Capture the cell that displays the provided text and extract its (x, y) central coordinate. 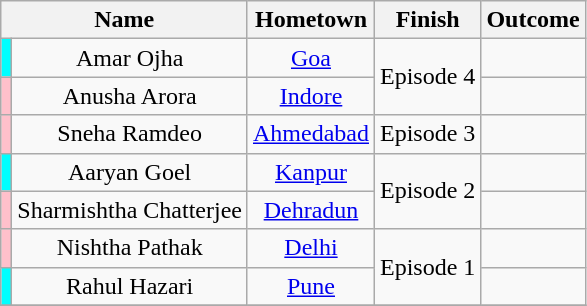
Sharmishtha Chatterjee (130, 210)
Outcome (533, 20)
Sneha Ramdeo (130, 134)
Ahmedabad (310, 134)
Hometown (310, 20)
Rahul Hazari (130, 286)
Dehradun (310, 210)
Aaryan Goel (130, 172)
Finish (428, 20)
Pune (310, 286)
Anusha Arora (130, 96)
Delhi (310, 248)
Episode 3 (428, 134)
Episode 2 (428, 191)
Episode 1 (428, 267)
Name (124, 20)
Amar Ojha (130, 58)
Kanpur (310, 172)
Goa (310, 58)
Indore (310, 96)
Episode 4 (428, 77)
Nishtha Pathak (130, 248)
